Search for the cell housing the specified text and yield its [X, Y] center coordinate. 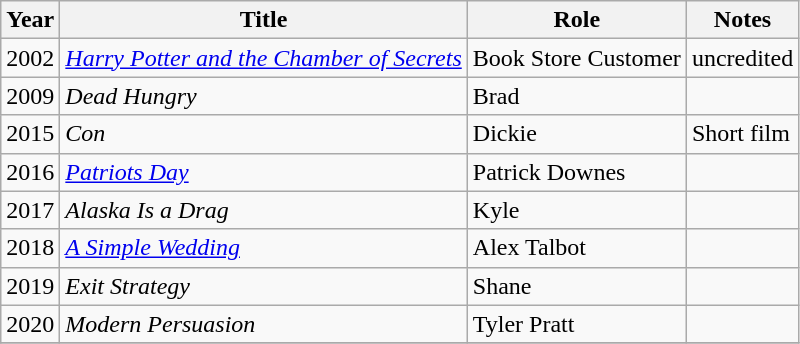
2019 [30, 286]
Book Store Customer [576, 58]
Patriots Day [264, 172]
2017 [30, 210]
Notes [742, 20]
Short film [742, 134]
2020 [30, 324]
Dickie [576, 134]
Alaska Is a Drag [264, 210]
Year [30, 20]
2016 [30, 172]
2018 [30, 248]
Brad [576, 96]
Patrick Downes [576, 172]
Kyle [576, 210]
Title [264, 20]
Exit Strategy [264, 286]
Con [264, 134]
2009 [30, 96]
Modern Persuasion [264, 324]
A Simple Wedding [264, 248]
Shane [576, 286]
Alex Talbot [576, 248]
Dead Hungry [264, 96]
uncredited [742, 58]
Role [576, 20]
Harry Potter and the Chamber of Secrets [264, 58]
Tyler Pratt [576, 324]
2015 [30, 134]
2002 [30, 58]
